Determine the (X, Y) coordinate at the center of the cell enclosing the given text.  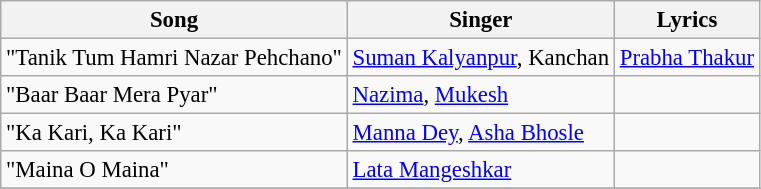
Lyrics (686, 20)
"Baar Baar Mera Pyar" (174, 95)
Singer (480, 20)
Prabha Thakur (686, 58)
Nazima, Mukesh (480, 95)
"Tanik Tum Hamri Nazar Pehchano" (174, 58)
Lata Mangeshkar (480, 170)
"Ka Kari, Ka Kari" (174, 133)
"Maina O Maina" (174, 170)
Suman Kalyanpur, Kanchan (480, 58)
Manna Dey, Asha Bhosle (480, 133)
Song (174, 20)
